Return the (X, Y) coordinate for the center point of the cell that contains the specified text.  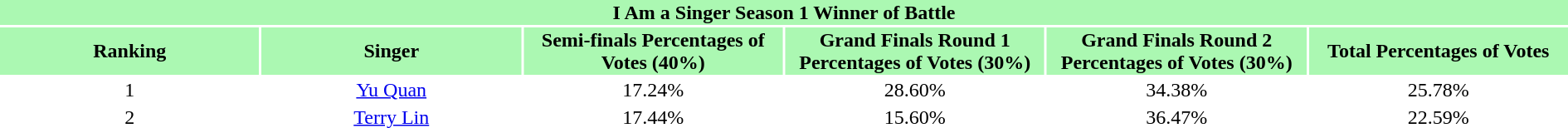
25.78% (1439, 90)
Semi-finals Percentages of Votes (40%) (653, 52)
Grand Finals Round 2 Percentages of Votes (30%) (1176, 52)
Total Percentages of Votes (1439, 52)
Grand Finals Round 1 Percentages of Votes (30%) (914, 52)
1 (129, 90)
28.60% (914, 90)
34.38% (1176, 90)
Yu Quan (391, 90)
Singer (391, 52)
Ranking (129, 52)
17.24% (653, 90)
I Am a Singer Season 1 Winner of Battle (784, 12)
